Return (X, Y) of the center of cell containing provided text 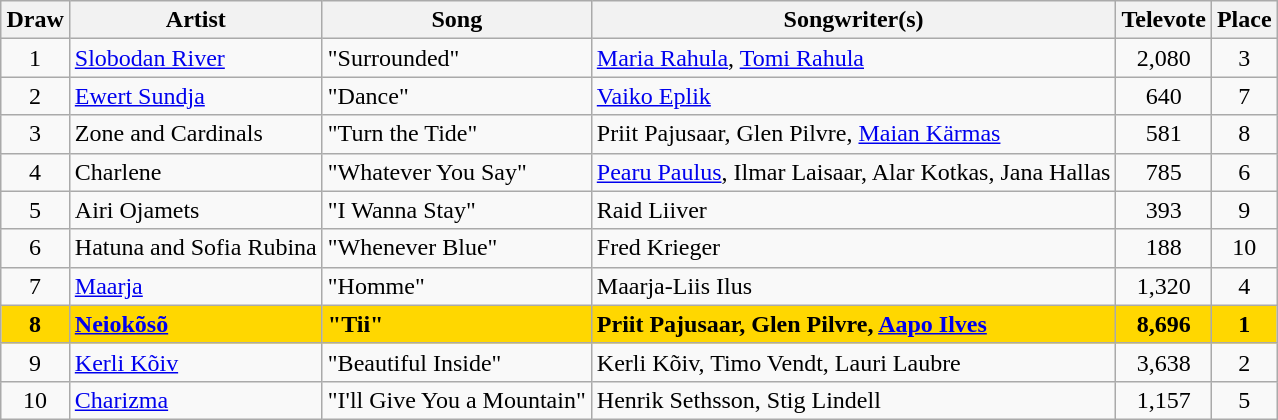
Charizma (196, 400)
"Turn the Tide" (456, 134)
Vaiko Eplik (854, 96)
Songwriter(s) (854, 20)
3,638 (1164, 362)
1,157 (1164, 400)
Raid Liiver (854, 210)
Ewert Sundja (196, 96)
Slobodan River (196, 58)
Hatuna and Sofia Rubina (196, 248)
"Tii" (456, 324)
"I'll Give You a Mountain" (456, 400)
Airi Ojamets (196, 210)
Kerli Kõiv (196, 362)
393 (1164, 210)
"Beautiful Inside" (456, 362)
Priit Pajusaar, Glen Pilvre, Aapo Ilves (854, 324)
581 (1164, 134)
Place (1244, 20)
Artist (196, 20)
Draw (35, 20)
1,320 (1164, 286)
Zone and Cardinals (196, 134)
Neiokõsõ (196, 324)
"Dance" (456, 96)
Song (456, 20)
Fred Krieger (854, 248)
Maria Rahula, Tomi Rahula (854, 58)
Maarja (196, 286)
"Whenever Blue" (456, 248)
"Surrounded" (456, 58)
Maarja-Liis Ilus (854, 286)
"Whatever You Say" (456, 172)
Henrik Sethsson, Stig Lindell (854, 400)
"I Wanna Stay" (456, 210)
Kerli Kõiv, Timo Vendt, Lauri Laubre (854, 362)
8,696 (1164, 324)
Charlene (196, 172)
Pearu Paulus, Ilmar Laisaar, Alar Kotkas, Jana Hallas (854, 172)
785 (1164, 172)
"Homme" (456, 286)
188 (1164, 248)
640 (1164, 96)
2,080 (1164, 58)
Televote (1164, 20)
Priit Pajusaar, Glen Pilvre, Maian Kärmas (854, 134)
